Return the (X, Y) coordinate for the center point of the cell that contains the specified text.  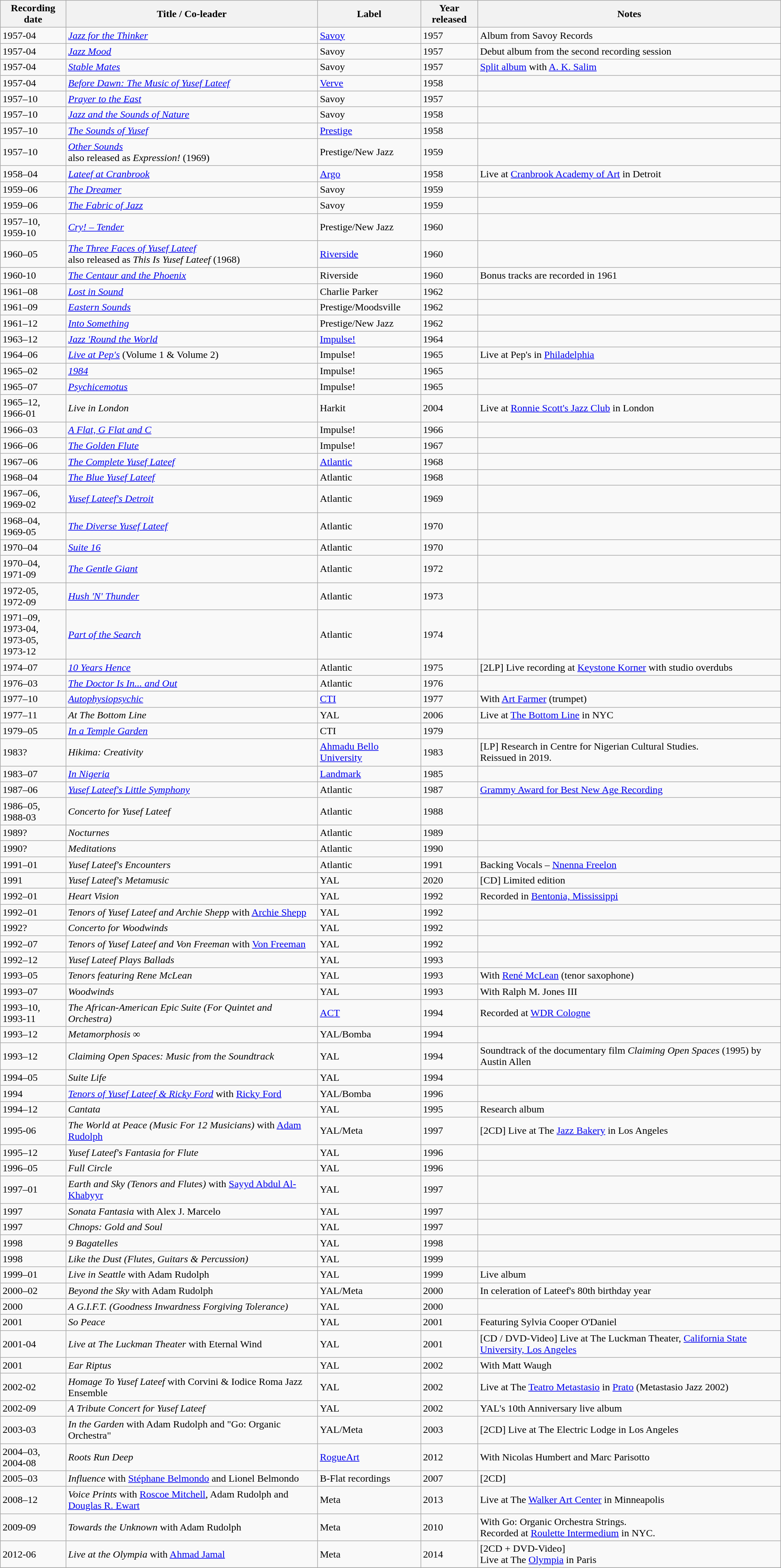
1977–11 (33, 715)
Argo (369, 174)
[LP] Research in Centre for Nigerian Cultural Studies.Reissued in 2019. (629, 753)
Cantata (192, 1109)
1965–07 (33, 387)
In Nigeria (192, 774)
The Blue Yusef Lateef (192, 477)
1963–12 (33, 339)
The World at Peace (Music For 12 Musicians) with Adam Rudolph (192, 1130)
Live at The Luckman Theater with Eternal Wind (192, 1344)
Lost in Sound (192, 292)
With Nicolas Humbert and Marc Parisotto (629, 1457)
1968–04, 1969-05 (33, 526)
Soundtrack of the documentary film Claiming Open Spaces (1995) by Austin Allen (629, 1056)
Live at the Olympia with Ahmad Jamal (192, 1554)
1975 (449, 667)
So Peace (192, 1322)
Other Sounds also released as Expression! (1969) (192, 152)
Chnops: Gold and Soul (192, 1227)
1968–04 (33, 477)
1960-10 (33, 276)
1993–07 (33, 992)
Jazz for the Thinker (192, 35)
[2CD + DVD-Video]Live at The Olympia in Paris (629, 1554)
2003-03 (33, 1430)
1961–08 (33, 292)
YAL's 10th Anniversary live album (629, 1408)
2007 (449, 1479)
1965–12, 1966-01 (33, 408)
Live at The Bottom Line in NYC (629, 715)
A Tribute Concert for Yusef Lateef (192, 1408)
1990 (449, 848)
In the Garden with Adam Rudolph and "Go: Organic Orchestra" (192, 1430)
1989 (449, 833)
1991–01 (33, 865)
Yusef Lateef's Metamusic (192, 881)
Live at The Walker Art Center in Minneapolis (629, 1500)
10 Years Hence (192, 667)
Jazz 'Round the World (192, 339)
Prayer to the East (192, 99)
With Ralph M. Jones III (629, 992)
1986–05, 1988-03 (33, 811)
Sonata Fantasia with Alex J. Marcelo (192, 1211)
Live at The Teatro Metastasio in Prato (Metastasio Jazz 2002) (629, 1387)
1987 (449, 790)
Title / Co-leader (192, 14)
[2CD] (629, 1479)
Cry! – Tender (192, 227)
Ear Riptus (192, 1365)
Live at Pep's (Volume 1 & Volume 2) (192, 355)
Beyond the Sky with Adam Rudolph (192, 1291)
Homage To Yusef Lateef with Corvini & Iodice Roma Jazz Ensemble (192, 1387)
Concerto for Yusef Lateef (192, 811)
Voice Prints with Roscoe Mitchell, Adam Rudolph and Douglas R. Ewart (192, 1500)
1983–07 (33, 774)
[CD / DVD-Video] Live at The Luckman Theater, California State University, Los Angeles (629, 1344)
1989? (33, 833)
Prestige (369, 131)
2000–02 (33, 1291)
1977–10 (33, 699)
Verve (369, 83)
Featuring Sylvia Cooper O'Daniel (629, 1322)
Heart Vision (192, 896)
1967 (449, 445)
1964 (449, 339)
Live in Seattle with Adam Rudolph (192, 1275)
1990? (33, 848)
Grammy Award for Best New Age Recording (629, 790)
Split album with A. K. Salim (629, 67)
Recording date (33, 14)
Towards the Unknown with Adam Rudolph (192, 1528)
2002-09 (33, 1408)
1966–06 (33, 445)
The African-American Epic Suite (For Quintet and Orchestra) (192, 1013)
With René McLean (tenor saxophone) (629, 976)
Ahmadu Bello University (369, 753)
2006 (449, 715)
2004 (449, 408)
1969 (449, 499)
1983? (33, 753)
1993–10, 1993-11 (33, 1013)
1970–04 (33, 548)
1972-05, 1972-09 (33, 596)
In a Temple Garden (192, 731)
With Matt Waugh (629, 1365)
Like the Dust (Flutes, Guitars & Percussion) (192, 1259)
1992–07 (33, 944)
Yusef Lateef's Detroit (192, 499)
A G.I.F.T. (Goodness Inwardness Forgiving Tolerance) (192, 1306)
1997–01 (33, 1190)
Part of the Search (192, 635)
2004–03, 2004-08 (33, 1457)
Live at Cranbrook Academy of Art in Detroit (629, 174)
1995 (449, 1109)
1966–03 (33, 430)
1974–07 (33, 667)
Suite Life (192, 1077)
Album from Savoy Records (629, 35)
Metamorphosis ∞ (192, 1034)
Tenors of Yusef Lateef and Von Freeman with Von Freeman (192, 944)
1992–12 (33, 960)
With Art Farmer (trumpet) (629, 699)
1993–05 (33, 976)
The Fabric of Jazz (192, 205)
Meditations (192, 848)
2012 (449, 1457)
2012-06 (33, 1554)
Bonus tracks are recorded in 1961 (629, 276)
Hush 'N' Thunder (192, 596)
Live in London (192, 408)
Year released (449, 14)
Nocturnes (192, 833)
2002-02 (33, 1387)
Psychicemotus (192, 387)
RogueArt (369, 1457)
2020 (449, 881)
Before Dawn: The Music of Yusef Lateef (192, 83)
Live album (629, 1275)
Suite 16 (192, 548)
Debut album from the second recording session (629, 51)
Charlie Parker (369, 292)
Jazz Mood (192, 51)
2005–03 (33, 1479)
Yusef Lateef Plays Ballads (192, 960)
1987–06 (33, 790)
1976–03 (33, 683)
1961–09 (33, 307)
1985 (449, 774)
2008–12 (33, 1500)
1965–02 (33, 371)
Backing Vocals – Nnenna Freelon (629, 865)
1979–05 (33, 731)
1971–09, 1973-04, 1973-05, 1973-12 (33, 635)
1967–06, 1969-02 (33, 499)
Tenors featuring Rene McLean (192, 976)
The Doctor Is In... and Out (192, 683)
2003 (449, 1430)
B-Flat recordings (369, 1479)
The Complete Yusef Lateef (192, 461)
2013 (449, 1500)
Tenors of Yusef Lateef & Ricky Ford with Ricky Ford (192, 1093)
Recorded in Bentonia, Mississippi (629, 896)
1976 (449, 683)
The Centaur and the Phoenix (192, 276)
1964–06 (33, 355)
1972 (449, 569)
2009-09 (33, 1528)
1994–05 (33, 1077)
1961–12 (33, 323)
1958–04 (33, 174)
1970–04, 1971-09 (33, 569)
Concerto for Woodwinds (192, 928)
ACT (369, 1013)
Yusef Lateef's Fantasia for Flute (192, 1153)
Label (369, 14)
Roots Run Deep (192, 1457)
Lateef at Cranbrook (192, 174)
[2CD] Live at The Jazz Bakery in Los Angeles (629, 1130)
The Golden Flute (192, 445)
[CD] Limited edition (629, 881)
Yusef Lateef's Encounters (192, 865)
1960–05 (33, 254)
1996–05 (33, 1168)
Harkit (369, 408)
Research album (629, 1109)
Claiming Open Spaces: Music from the Soundtrack (192, 1056)
1994–12 (33, 1109)
Recorded at WDR Cologne (629, 1013)
1974 (449, 635)
Notes (629, 14)
Eastern Sounds (192, 307)
2014 (449, 1554)
With Go: Organic Orchestra Strings. Recorded at Roulette Intermedium in NYC. (629, 1528)
1984 (192, 371)
The Gentle Giant (192, 569)
[2LP] Live recording at Keystone Korner with studio overdubs (629, 667)
1973 (449, 596)
Stable Mates (192, 67)
1979 (449, 731)
Yusef Lateef's Little Symphony (192, 790)
Earth and Sky (Tenors and Flutes) with Sayyd Abdul Al-Khabyyr (192, 1190)
1995–12 (33, 1153)
The Sounds of Yusef (192, 131)
Jazz and the Sounds of Nature (192, 115)
At The Bottom Line (192, 715)
The Dreamer (192, 189)
1995-06 (33, 1130)
Prestige/Moodsville (369, 307)
Into Something (192, 323)
[2CD] Live at The Electric Lodge in Los Angeles (629, 1430)
1967–06 (33, 461)
In celeration of Lateef's 80th birthday year (629, 1291)
1988 (449, 811)
1983 (449, 753)
2010 (449, 1528)
The Three Faces of Yusef Lateef also released as This Is Yusef Lateef (1968) (192, 254)
2001-04 (33, 1344)
The Diverse Yusef Lateef (192, 526)
A Flat, G Flat and C (192, 430)
9 Bagatelles (192, 1243)
Full Circle (192, 1168)
1999–01 (33, 1275)
Tenors of Yusef Lateef and Archie Shepp with Archie Shepp (192, 912)
Hikima: Creativity (192, 753)
1966 (449, 430)
Landmark (369, 774)
Woodwinds (192, 992)
1977 (449, 699)
Live at Ronnie Scott's Jazz Club in London (629, 408)
Live at Pep's in Philadelphia (629, 355)
1957–10, 1959-10 (33, 227)
Influence with Stéphane Belmondo and Lionel Belmondo (192, 1479)
Autophysiopsychic (192, 699)
1992? (33, 928)
